Return the (x, y) coordinate for the center point of the cell that contains the specified text.  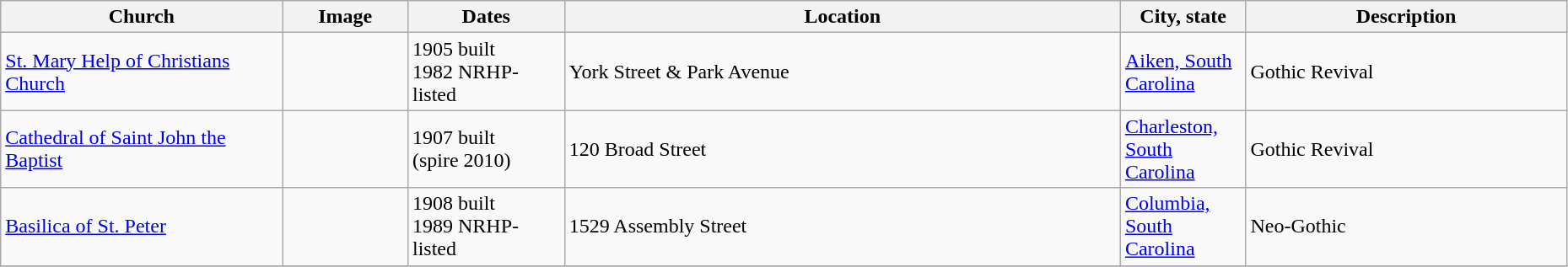
1908 built1989 NRHP-listed (486, 227)
Neo-Gothic (1406, 227)
Aiken, South Carolina (1183, 72)
Columbia, South Carolina (1183, 227)
Cathedral of Saint John the Baptist (142, 149)
Description (1406, 17)
York Street & Park Avenue (842, 72)
Basilica of St. Peter (142, 227)
1907 built(spire 2010) (486, 149)
Location (842, 17)
Image (346, 17)
Dates (486, 17)
St. Mary Help of Christians Church (142, 72)
City, state (1183, 17)
1905 built1982 NRHP-listed (486, 72)
1529 Assembly Street (842, 227)
Charleston, South Carolina (1183, 149)
Church (142, 17)
120 Broad Street (842, 149)
